For the text-containing cell, return its midpoint in [X, Y] coordinate format. 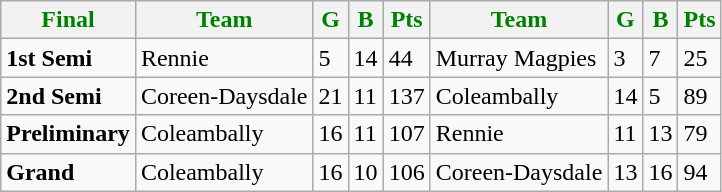
2nd Semi [68, 96]
21 [330, 96]
107 [406, 134]
Murray Magpies [519, 58]
Grand [68, 172]
89 [700, 96]
106 [406, 172]
3 [626, 58]
7 [660, 58]
10 [366, 172]
94 [700, 172]
Final [68, 20]
44 [406, 58]
25 [700, 58]
137 [406, 96]
79 [700, 134]
1st Semi [68, 58]
Preliminary [68, 134]
